Determine the [x, y] coordinate at the center of the cell enclosing the given text.  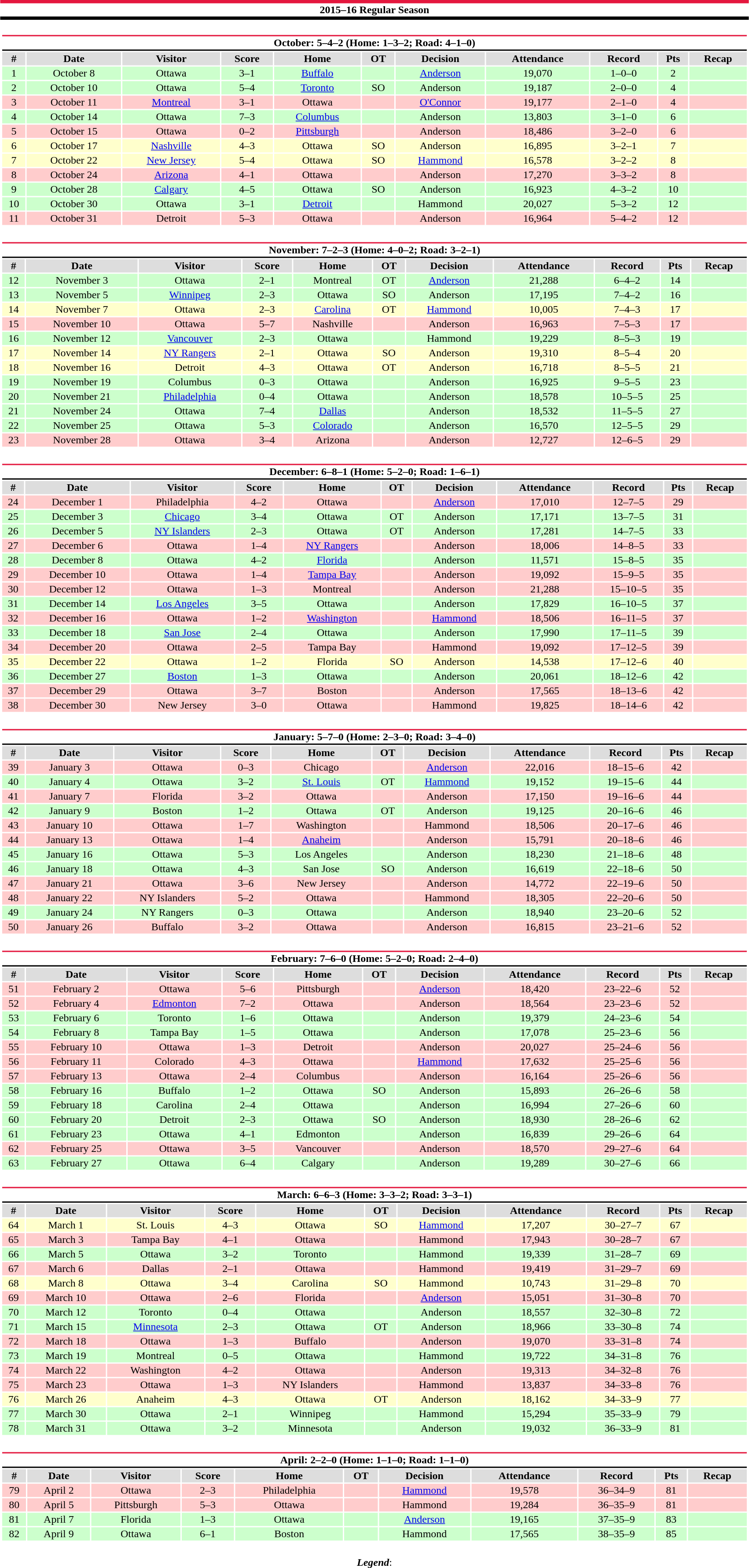
1–7 [246, 826]
October 30 [74, 204]
18,006 [545, 546]
December 29 [77, 691]
March 22 [66, 1370]
34–33–8 [623, 1385]
December 8 [77, 560]
November 3 [82, 280]
October 22 [74, 161]
75 [13, 1385]
61 [13, 1134]
16,164 [535, 1076]
March 18 [66, 1341]
19,125 [540, 811]
31–29–8 [623, 1283]
March 15 [66, 1327]
16,578 [538, 161]
3–2–2 [624, 161]
37–35–9 [616, 1520]
16,964 [538, 219]
2015–16 Regular Season [374, 10]
1–6 [248, 1018]
1 [14, 73]
15,051 [536, 1298]
17–12–5 [628, 647]
31–29–7 [623, 1269]
2–1–0 [624, 102]
November 5 [82, 295]
34–32–8 [623, 1370]
18–13–6 [628, 691]
22–18–6 [626, 869]
December 16 [77, 618]
8–5–4 [627, 353]
3–2–0 [624, 132]
January 24 [70, 913]
November 12 [82, 338]
49 [13, 913]
36–34–9 [616, 1491]
February 18 [76, 1105]
April 9 [59, 1534]
15,893 [535, 1090]
9 [14, 190]
5–2 [246, 898]
82 [14, 1534]
December 20 [77, 647]
34–33–9 [623, 1399]
28–26–6 [622, 1119]
3–2–1 [624, 146]
19,229 [544, 338]
3–1–0 [624, 117]
23–23–6 [622, 1003]
October 24 [74, 175]
0–2 [247, 132]
19,177 [538, 102]
December 1 [77, 502]
17,150 [540, 797]
February 20 [76, 1119]
16,718 [544, 367]
25–26–6 [622, 1076]
2–0–0 [624, 88]
23–21–6 [626, 927]
O'Connor [440, 102]
18,564 [535, 1003]
January 22 [70, 898]
0–5 [231, 1356]
December 10 [77, 575]
83 [671, 1520]
4–5 [247, 190]
10,743 [536, 1283]
January 7 [70, 797]
1–5 [248, 1032]
19,284 [525, 1505]
November 10 [82, 324]
March 19 [66, 1356]
10–5–5 [627, 396]
15–10–5 [628, 589]
73 [13, 1356]
18,420 [535, 989]
13,803 [538, 117]
7–5–3 [627, 324]
17,270 [538, 175]
16,619 [540, 869]
28 [13, 560]
March 10 [66, 1298]
16,839 [535, 1134]
March 8 [66, 1283]
2–5 [259, 647]
18,557 [536, 1312]
19,722 [536, 1356]
January 16 [70, 855]
3–3–2 [624, 175]
December 3 [77, 517]
7–4 [267, 411]
December 12 [77, 589]
16,570 [544, 425]
32 [13, 618]
25–25–6 [622, 1061]
41 [13, 797]
October 14 [74, 117]
February 4 [76, 1003]
68 [13, 1283]
17,632 [535, 1061]
5–4–2 [624, 219]
March 30 [66, 1414]
February 11 [76, 1061]
December 14 [77, 604]
November 28 [82, 440]
6–4 [248, 1163]
22–19–6 [626, 884]
7–3 [247, 117]
February 13 [76, 1076]
18,966 [536, 1327]
36–35–9 [616, 1505]
14–8–5 [628, 546]
January 10 [70, 826]
November 7 [82, 309]
19,578 [525, 1491]
February 2 [76, 989]
29–26–6 [622, 1134]
November 16 [82, 367]
March 6 [66, 1269]
November: 7–2–3 (Home: 4–0–2; Road: 3–2–1) [374, 250]
80 [14, 1505]
18–14–6 [628, 705]
March 3 [66, 1240]
43 [13, 826]
12–5–5 [627, 425]
18,578 [544, 396]
3–6 [246, 884]
17,078 [535, 1032]
November 24 [82, 411]
17,195 [544, 295]
18,532 [544, 411]
19,032 [536, 1428]
15,294 [536, 1414]
19–15–6 [626, 782]
19,825 [545, 705]
December 27 [77, 676]
18,930 [535, 1119]
45 [13, 855]
5–7 [267, 324]
19,289 [535, 1163]
17–12–6 [628, 662]
3–7 [259, 691]
21–18–6 [626, 855]
17–11–5 [628, 633]
October 31 [74, 219]
November 14 [82, 353]
October 28 [74, 190]
December 18 [77, 633]
18,940 [540, 913]
30–27–7 [623, 1225]
19,187 [538, 88]
January 4 [70, 782]
8–5–5 [627, 367]
85 [671, 1534]
16,963 [544, 324]
7–4–2 [627, 295]
October 10 [74, 88]
February 16 [76, 1090]
January 13 [70, 840]
38 [13, 705]
November 19 [82, 382]
January 3 [70, 768]
January: 5–7–0 (Home: 2–3–0; Road: 3–4–0) [374, 737]
5–6 [248, 989]
18,162 [536, 1399]
17,829 [545, 604]
59 [13, 1105]
6–1 [208, 1534]
25–23–6 [622, 1032]
17,207 [536, 1225]
32–30–8 [623, 1312]
16–10–5 [628, 604]
December 22 [77, 662]
33–30–8 [623, 1327]
March: 6–6–3 (Home: 3–3–2; Road: 3–3–1) [374, 1195]
November 25 [82, 425]
October 15 [74, 132]
15,791 [540, 840]
October 17 [74, 146]
23–22–6 [622, 989]
57 [13, 1076]
15–9–5 [628, 575]
17,943 [536, 1240]
January 9 [70, 811]
10,005 [544, 309]
7–2 [248, 1003]
11,571 [545, 560]
16,895 [538, 146]
19,419 [536, 1269]
26–26–6 [622, 1090]
18 [13, 367]
26 [13, 531]
March 26 [66, 1399]
13–7–5 [628, 517]
36–33–9 [623, 1428]
22 [13, 425]
October 11 [74, 102]
20,061 [545, 676]
14,538 [545, 662]
30 [13, 589]
December 6 [77, 546]
47 [13, 884]
25–24–6 [622, 1047]
12–7–5 [628, 502]
October: 5–4–2 (Home: 1–3–2; Road: 4–1–0) [374, 43]
April 7 [59, 1520]
3–0 [259, 705]
16–11–5 [628, 618]
65 [13, 1240]
53 [13, 1018]
13,837 [536, 1385]
December 5 [77, 531]
34 [13, 647]
January 21 [70, 884]
March 23 [66, 1385]
15–8–5 [628, 560]
February: 7–6–0 (Home: 5–2–0; Road: 2–4–0) [374, 959]
8–5–3 [627, 338]
January 18 [70, 869]
3 [14, 102]
17,990 [545, 633]
20–17–6 [626, 826]
March 12 [66, 1312]
31–30–8 [623, 1298]
March 1 [66, 1225]
18–15–6 [626, 768]
33–31–8 [623, 1341]
18,486 [538, 132]
6–4–2 [627, 280]
23–20–6 [626, 913]
51 [13, 989]
30–27–6 [622, 1163]
February 25 [76, 1148]
24 [13, 502]
1–0–0 [624, 73]
17,281 [545, 531]
March 31 [66, 1428]
19,165 [525, 1520]
71 [13, 1327]
15 [13, 324]
February 27 [76, 1163]
19,152 [540, 782]
38–35–9 [616, 1534]
19,379 [535, 1018]
April 2 [59, 1491]
2–6 [231, 1298]
November 21 [82, 396]
5–3–2 [624, 204]
78 [13, 1428]
16,925 [544, 382]
April: 2–2–0 (Home: 1–1–0; Road: 1–1–0) [374, 1460]
35–33–9 [623, 1414]
February 8 [76, 1032]
13 [13, 295]
4–3–2 [624, 190]
19,339 [536, 1254]
55 [13, 1047]
April 5 [59, 1505]
February 6 [76, 1018]
February 10 [76, 1047]
22–20–6 [626, 898]
24–23–6 [622, 1018]
14–7–5 [628, 531]
18,230 [540, 855]
34–31–8 [623, 1356]
18,305 [540, 898]
12,727 [544, 440]
9–5–5 [627, 382]
16,923 [538, 190]
17,171 [545, 517]
11 [14, 219]
22,016 [540, 768]
18–12–6 [628, 676]
February 23 [76, 1134]
16,815 [540, 927]
63 [13, 1163]
31–28–7 [623, 1254]
29–27–6 [622, 1148]
18,570 [535, 1148]
30–28–7 [623, 1240]
December: 6–8–1 (Home: 5–2–0; Road: 1–6–1) [374, 471]
December 30 [77, 705]
14,772 [540, 884]
19,310 [544, 353]
27–26–6 [622, 1105]
12–6–5 [627, 440]
7–4–3 [627, 309]
October 8 [74, 73]
20–16–6 [626, 811]
16,994 [535, 1105]
11–5–5 [627, 411]
17,010 [545, 502]
5 [14, 132]
20–18–6 [626, 840]
January 26 [70, 927]
19,313 [536, 1370]
19–16–6 [626, 797]
March 5 [66, 1254]
36 [13, 676]
